Scan for the cell matching the given text and deliver its (x, y) coordinate at center. 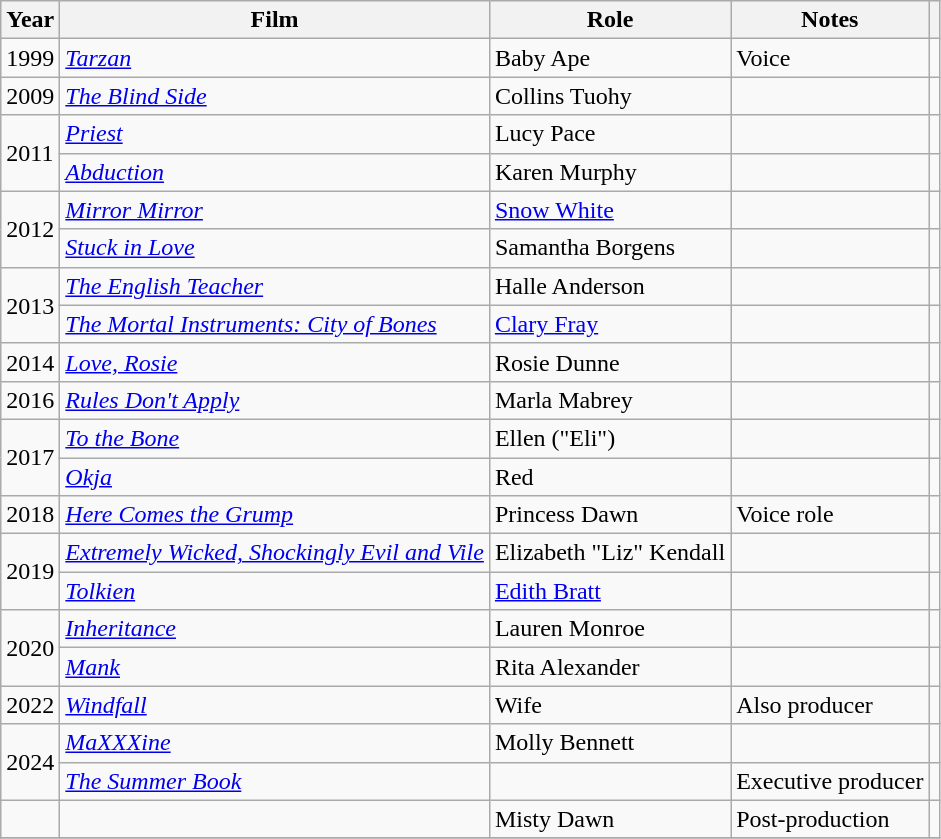
Inheritance (275, 629)
Lucy Pace (610, 134)
The Mortal Instruments: City of Bones (275, 324)
2024 (30, 762)
2013 (30, 305)
Samantha Borgens (610, 248)
2011 (30, 153)
Rita Alexander (610, 667)
2009 (30, 96)
Voice role (830, 515)
Molly Bennett (610, 743)
Wife (610, 705)
2014 (30, 362)
2016 (30, 400)
Baby Ape (610, 58)
Elizabeth "Liz" Kendall (610, 553)
2020 (30, 648)
Mirror Mirror (275, 210)
Here Comes the Grump (275, 515)
Abduction (275, 172)
Tarzan (275, 58)
Executive producer (830, 781)
Halle Anderson (610, 286)
Ellen ("Eli") (610, 438)
Tolkien (275, 591)
Rules Don't Apply (275, 400)
2022 (30, 705)
To the Bone (275, 438)
Film (275, 20)
Notes (830, 20)
The Summer Book (275, 781)
The English Teacher (275, 286)
Red (610, 477)
The Blind Side (275, 96)
Love, Rosie (275, 362)
Lauren Monroe (610, 629)
Windfall (275, 705)
Role (610, 20)
2019 (30, 572)
MaXXXine (275, 743)
2018 (30, 515)
Marla Mabrey (610, 400)
Collins Tuohy (610, 96)
Extremely Wicked, Shockingly Evil and Vile (275, 553)
Also producer (830, 705)
Karen Murphy (610, 172)
Misty Dawn (610, 819)
Snow White (610, 210)
Year (30, 20)
Okja (275, 477)
Clary Fray (610, 324)
2012 (30, 229)
Stuck in Love (275, 248)
Post-production (830, 819)
Princess Dawn (610, 515)
Priest (275, 134)
Voice (830, 58)
Edith Bratt (610, 591)
1999 (30, 58)
2017 (30, 457)
Mank (275, 667)
Rosie Dunne (610, 362)
